Return [X, Y] of the center of cell containing provided text 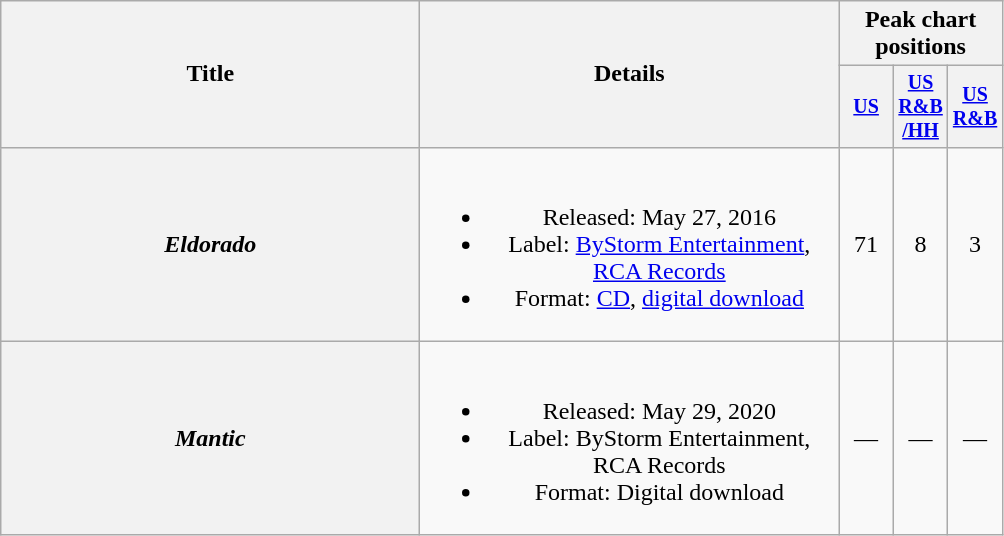
3 [975, 244]
USR&B [975, 106]
Eldorado [210, 244]
Details [630, 74]
US [866, 106]
71 [866, 244]
Title [210, 74]
Peak chart positions [920, 34]
Released: May 27, 2016Label: ByStorm Entertainment, RCA RecordsFormat: CD, digital download [630, 244]
Released: May 29, 2020Label: ByStorm Entertainment, RCA RecordsFormat: Digital download [630, 438]
8 [920, 244]
USR&B/HH [920, 106]
Mantic [210, 438]
